Detect which cell encompasses the target text, then output its [X, Y] center coordinate. 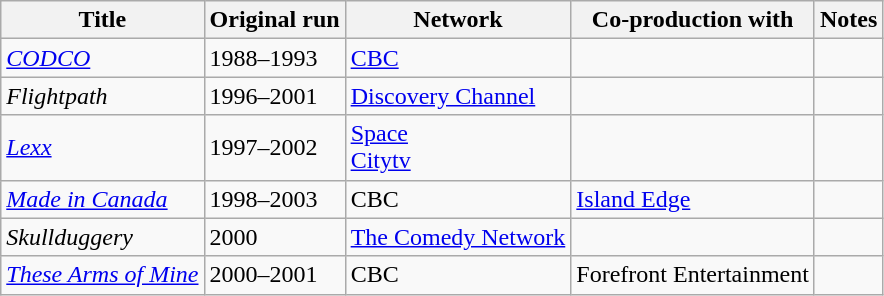
Discovery Channel [458, 96]
Co-production with [693, 20]
These Arms of Mine [102, 275]
1997–2002 [274, 148]
Skullduggery [102, 237]
Forefront Entertainment [693, 275]
1988–1993 [274, 58]
Network [458, 20]
1996–2001 [274, 96]
Lexx [102, 148]
Made in Canada [102, 199]
CODCO [102, 58]
2000–2001 [274, 275]
Original run [274, 20]
2000 [274, 237]
1998–2003 [274, 199]
SpaceCitytv [458, 148]
Flightpath [102, 96]
Island Edge [693, 199]
Title [102, 20]
Notes [848, 20]
The Comedy Network [458, 237]
